For the text-containing cell, return its midpoint in (X, Y) coordinate format. 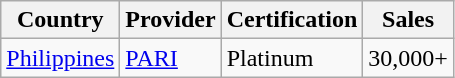
Sales (408, 20)
Philippines (60, 58)
Certification (292, 20)
Platinum (292, 58)
Provider (170, 20)
Country (60, 20)
PARI (170, 58)
30,000+ (408, 58)
